Extract the [X, Y] coordinate from the center of the cell holding the provided text.  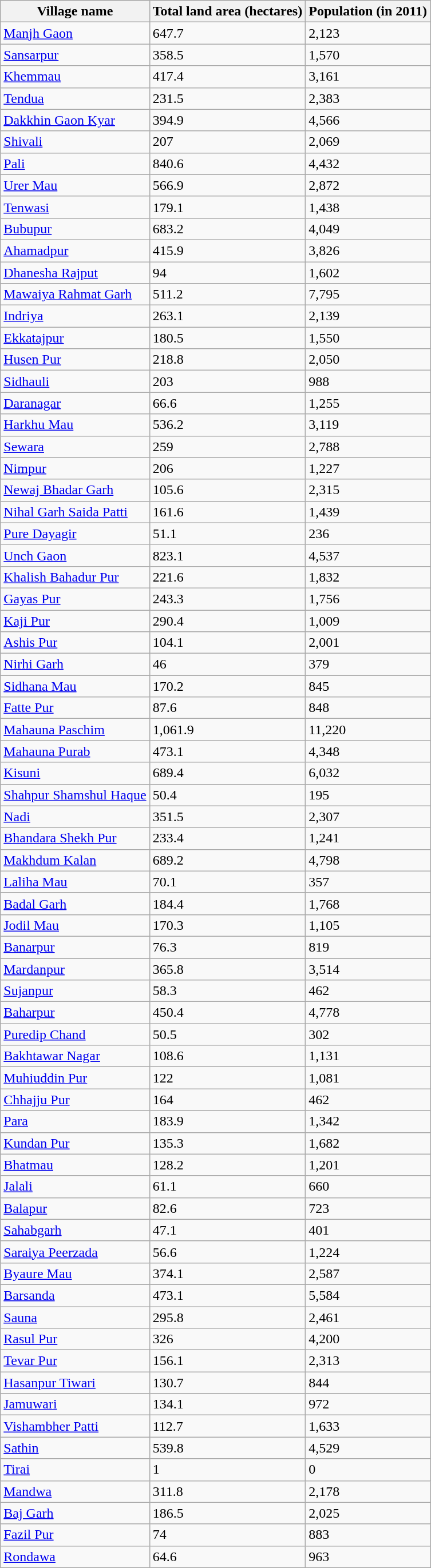
Mandwa [75, 1491]
76.3 [228, 947]
134.1 [228, 1404]
Tenwasi [75, 207]
Nihal Garh Saida Patti [75, 512]
94 [228, 273]
Nirhi Garh [75, 664]
47.1 [228, 1230]
1,224 [368, 1252]
221.6 [228, 577]
64.6 [228, 1557]
Daranagar [75, 403]
Shahpur Shamshul Haque [75, 795]
2,025 [368, 1513]
3,161 [368, 77]
689.2 [228, 860]
Pali [75, 164]
Shivali [75, 142]
1,682 [368, 1143]
Jamuwari [75, 1404]
302 [368, 1034]
2,788 [368, 447]
Mahauna Paschim [75, 730]
180.5 [228, 338]
723 [368, 1208]
683.2 [228, 229]
203 [228, 381]
Vishambher Patti [75, 1426]
Sansarpur [75, 55]
2,383 [368, 98]
2,001 [368, 643]
Sidhauli [75, 381]
Urer Mau [75, 185]
379 [368, 664]
Fatte Pur [75, 708]
195 [368, 795]
259 [228, 447]
1,105 [368, 925]
Chhajju Pur [75, 1100]
Tevar Pur [75, 1361]
Ekkatajpur [75, 338]
Baj Garh [75, 1513]
2,313 [368, 1361]
2,178 [368, 1491]
1,009 [368, 620]
Sidhana Mau [75, 686]
Ashis Pur [75, 643]
374.1 [228, 1273]
108.6 [228, 1056]
Tendua [75, 98]
Bakhtawar Nagar [75, 1056]
358.5 [228, 55]
1,342 [368, 1121]
365.8 [228, 969]
207 [228, 142]
840.6 [228, 164]
156.1 [228, 1361]
1,570 [368, 55]
1,768 [368, 904]
231.5 [228, 98]
Newaj Bhadar Garh [75, 490]
2,461 [368, 1317]
58.3 [228, 991]
4,778 [368, 1013]
130.7 [228, 1383]
2,050 [368, 360]
184.4 [228, 904]
1,633 [368, 1426]
Jalali [75, 1187]
3,514 [368, 969]
170.3 [228, 925]
51.1 [228, 534]
Mawaiya Rahmat Garh [75, 295]
4,566 [368, 120]
Sathin [75, 1448]
Bhandara Shekh Pur [75, 838]
1,131 [368, 1056]
295.8 [228, 1317]
2,587 [368, 1273]
311.8 [228, 1491]
50.5 [228, 1034]
2,872 [368, 185]
Balapur [75, 1208]
4,348 [368, 751]
179.1 [228, 207]
Baharpur [75, 1013]
Tirai [75, 1470]
Mahauna Purab [75, 751]
Population (in 2011) [368, 11]
290.4 [228, 620]
3,826 [368, 250]
Sahabgarh [75, 1230]
104.1 [228, 643]
0 [368, 1470]
4,798 [368, 860]
Nadi [75, 817]
Pure Dayagir [75, 534]
845 [368, 686]
186.5 [228, 1513]
Kundan Pur [75, 1143]
Barsanda [75, 1295]
326 [228, 1339]
Byaure Mau [75, 1273]
1 [228, 1470]
3,119 [368, 425]
Total land area (hectares) [228, 11]
Jodil Mau [75, 925]
50.4 [228, 795]
Badal Garh [75, 904]
Dakkhin Gaon Kyar [75, 120]
357 [368, 882]
Indriya [75, 316]
1,081 [368, 1078]
Sauna [75, 1317]
7,795 [368, 295]
Bubupur [75, 229]
Sujanpur [75, 991]
61.1 [228, 1187]
647.7 [228, 33]
Sewara [75, 447]
417.4 [228, 77]
74 [228, 1535]
236 [368, 534]
4,200 [368, 1339]
2,069 [368, 142]
Muhiuddin Pur [75, 1078]
Hasanpur Tiwari [75, 1383]
218.8 [228, 360]
105.6 [228, 490]
450.4 [228, 1013]
4,049 [368, 229]
Bhatmau [75, 1165]
Dhanesha Rajput [75, 273]
1,241 [368, 838]
848 [368, 708]
2,315 [368, 490]
394.9 [228, 120]
4,432 [368, 164]
Khemmau [75, 77]
Rasul Pur [75, 1339]
415.9 [228, 250]
1,602 [368, 273]
233.4 [228, 838]
566.9 [228, 185]
Kaji Pur [75, 620]
660 [368, 1187]
183.9 [228, 1121]
2,307 [368, 817]
112.7 [228, 1426]
511.2 [228, 295]
135.3 [228, 1143]
351.5 [228, 817]
Puredip Chand [75, 1034]
243.3 [228, 599]
170.2 [228, 686]
689.4 [228, 773]
161.6 [228, 512]
401 [368, 1230]
4,529 [368, 1448]
823.1 [228, 555]
6,032 [368, 773]
819 [368, 947]
Husen Pur [75, 360]
536.2 [228, 425]
Para [75, 1121]
122 [228, 1078]
4,537 [368, 555]
Banarpur [75, 947]
1,201 [368, 1165]
5,584 [368, 1295]
Village name [75, 11]
1,756 [368, 599]
883 [368, 1535]
1,832 [368, 577]
Fazil Pur [75, 1535]
82.6 [228, 1208]
Makhdum Kalan [75, 860]
1,255 [368, 403]
206 [228, 468]
2,139 [368, 316]
66.6 [228, 403]
Ahamadpur [75, 250]
Khalish Bahadur Pur [75, 577]
2,123 [368, 33]
Laliha Mau [75, 882]
539.8 [228, 1448]
1,439 [368, 512]
263.1 [228, 316]
1,438 [368, 207]
Unch Gaon [75, 555]
988 [368, 381]
Mardanpur [75, 969]
1,061.9 [228, 730]
11,220 [368, 730]
Kisuni [75, 773]
Rondawa [75, 1557]
70.1 [228, 882]
Harkhu Mau [75, 425]
Gayas Pur [75, 599]
972 [368, 1404]
46 [228, 664]
1,227 [368, 468]
1,550 [368, 338]
Manjh Gaon [75, 33]
Saraiya Peerzada [75, 1252]
844 [368, 1383]
87.6 [228, 708]
164 [228, 1100]
963 [368, 1557]
56.6 [228, 1252]
128.2 [228, 1165]
Nimpur [75, 468]
